For the text-containing cell, return its midpoint in (x, y) coordinate format. 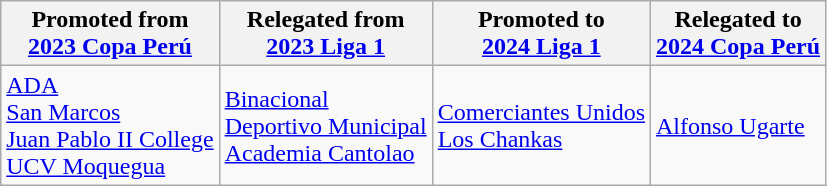
Relegated to2024 Copa Perú (738, 34)
Comerciantes Unidos Los Chankas (541, 126)
ADA San Marcos Juan Pablo II College UCV Moquegua (110, 126)
Binacional Deportivo Municipal Academia Cantolao (326, 126)
Promoted to2024 Liga 1 (541, 34)
Relegated from2023 Liga 1 (326, 34)
Promoted from2023 Copa Perú (110, 34)
Alfonso Ugarte (738, 126)
